Return the [X, Y] coordinate for the center point of the cell that contains the specified text.  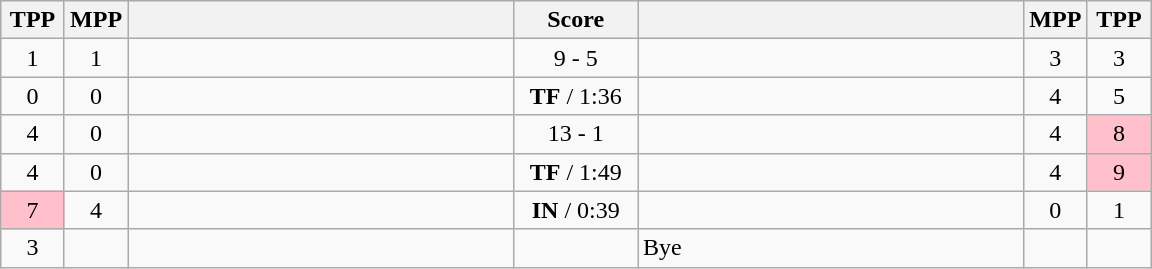
13 - 1 [576, 134]
8 [1119, 134]
TF / 1:49 [576, 172]
7 [33, 210]
9 [1119, 172]
Bye [831, 248]
5 [1119, 96]
IN / 0:39 [576, 210]
TF / 1:36 [576, 96]
Score [576, 20]
9 - 5 [576, 58]
